Search for the cell housing the specified text and yield its (x, y) center coordinate. 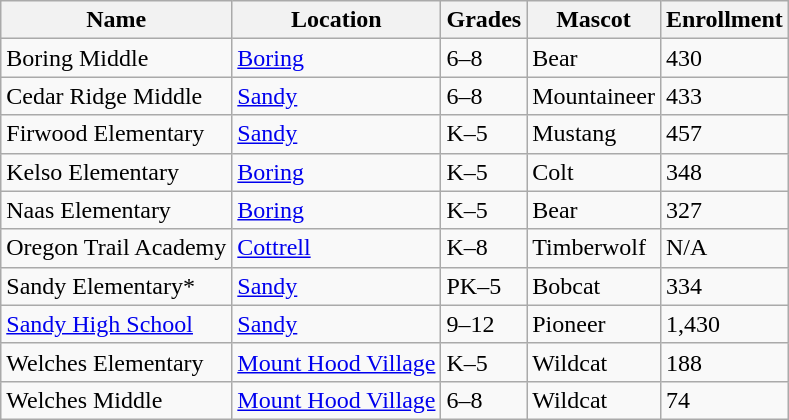
74 (724, 400)
Location (336, 20)
Pioneer (594, 324)
Sandy High School (116, 324)
9–12 (484, 324)
Mustang (594, 134)
Cottrell (336, 248)
433 (724, 96)
Name (116, 20)
Firwood Elementary (116, 134)
430 (724, 58)
Welches Elementary (116, 362)
1,430 (724, 324)
PK–5 (484, 286)
Oregon Trail Academy (116, 248)
Welches Middle (116, 400)
Cedar Ridge Middle (116, 96)
334 (724, 286)
Timberwolf (594, 248)
Colt (594, 172)
188 (724, 362)
Grades (484, 20)
348 (724, 172)
Mountaineer (594, 96)
Enrollment (724, 20)
Boring Middle (116, 58)
327 (724, 210)
K–8 (484, 248)
Naas Elementary (116, 210)
Sandy Elementary* (116, 286)
457 (724, 134)
N/A (724, 248)
Bobcat (594, 286)
Mascot (594, 20)
Kelso Elementary (116, 172)
